Locate the cell with the specified text and output its (X, Y) center coordinate. 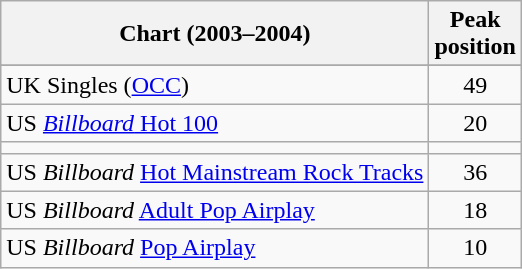
US Billboard Adult Pop Airplay (215, 210)
10 (475, 248)
49 (475, 85)
18 (475, 210)
US Billboard Hot 100 (215, 123)
36 (475, 172)
US Billboard Pop Airplay (215, 248)
US Billboard Hot Mainstream Rock Tracks (215, 172)
Chart (2003–2004) (215, 34)
20 (475, 123)
UK Singles (OCC) (215, 85)
Peakposition (475, 34)
